Provide the [X, Y] coordinate of the cell's center where the given text is located.  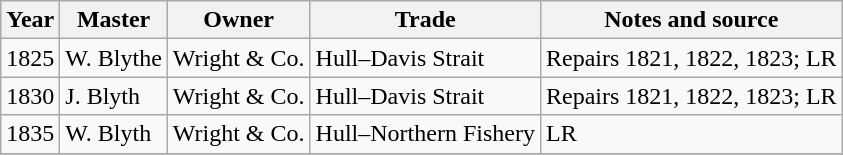
Owner [238, 20]
W. Blythe [114, 58]
1835 [30, 134]
Trade [425, 20]
1830 [30, 96]
J. Blyth [114, 96]
Master [114, 20]
Notes and source [691, 20]
Hull–Northern Fishery [425, 134]
1825 [30, 58]
Year [30, 20]
W. Blyth [114, 134]
LR [691, 134]
